From the cell containing the given text, extract its center point as (x, y) coordinate. 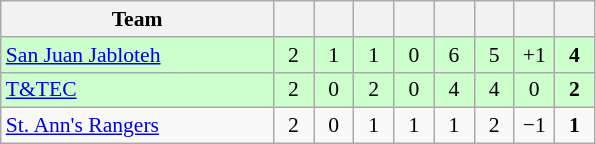
6 (454, 55)
−1 (534, 126)
+1 (534, 55)
St. Ann's Rangers (138, 126)
San Juan Jabloteh (138, 55)
Team (138, 19)
T&TEC (138, 90)
5 (494, 55)
